Output the [x, y] coordinate of the center of the cell containing the given text.  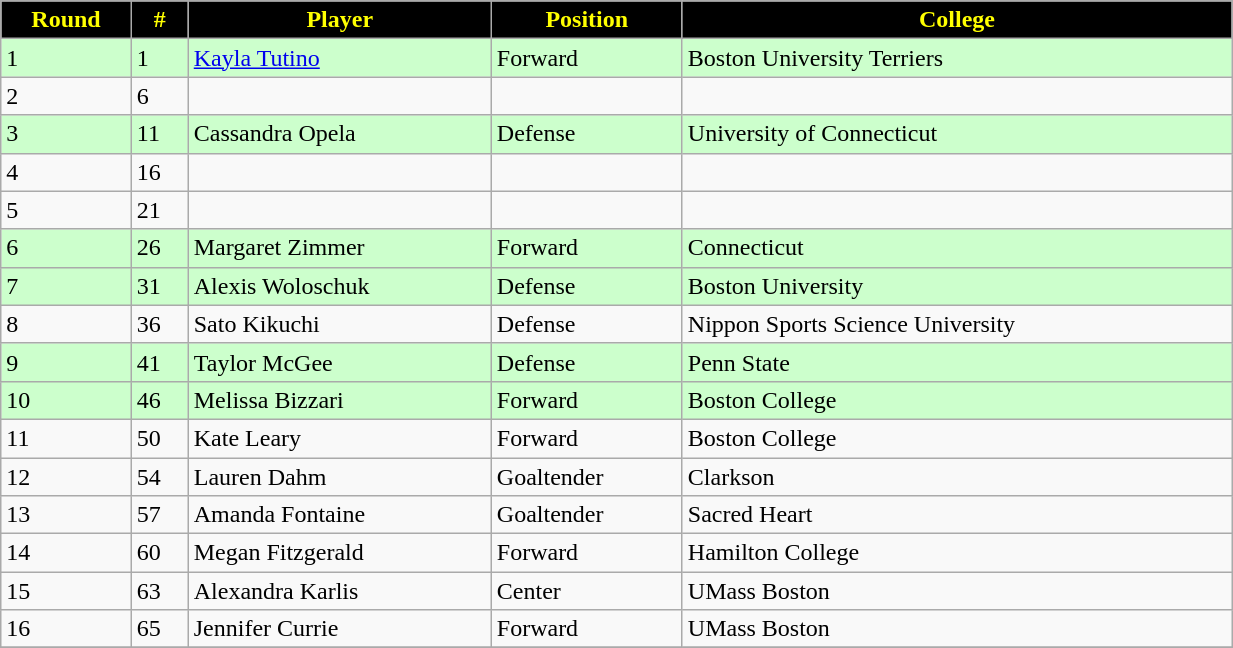
Connecticut [956, 248]
36 [160, 324]
Round [66, 20]
Nippon Sports Science University [956, 324]
Cassandra Opela [340, 134]
Margaret Zimmer [340, 248]
21 [160, 210]
Jennifer Currie [340, 629]
14 [66, 553]
46 [160, 400]
54 [160, 477]
# [160, 20]
College [956, 20]
26 [160, 248]
Amanda Fontaine [340, 515]
5 [66, 210]
4 [66, 172]
Clarkson [956, 477]
Penn State [956, 362]
9 [66, 362]
2 [66, 96]
Player [340, 20]
65 [160, 629]
15 [66, 591]
13 [66, 515]
12 [66, 477]
63 [160, 591]
31 [160, 286]
Melissa Bizzari [340, 400]
3 [66, 134]
University of Connecticut [956, 134]
Boston University [956, 286]
Hamilton College [956, 553]
Alexis Woloschuk [340, 286]
Boston University Terriers [956, 58]
Sacred Heart [956, 515]
Kayla Tutino [340, 58]
10 [66, 400]
Center [586, 591]
50 [160, 438]
60 [160, 553]
Position [586, 20]
Megan Fitzgerald [340, 553]
Lauren Dahm [340, 477]
41 [160, 362]
8 [66, 324]
Taylor McGee [340, 362]
7 [66, 286]
Kate Leary [340, 438]
Sato Kikuchi [340, 324]
57 [160, 515]
Alexandra Karlis [340, 591]
